Provide the (x, y) coordinate of the cell's center where the given text is located.  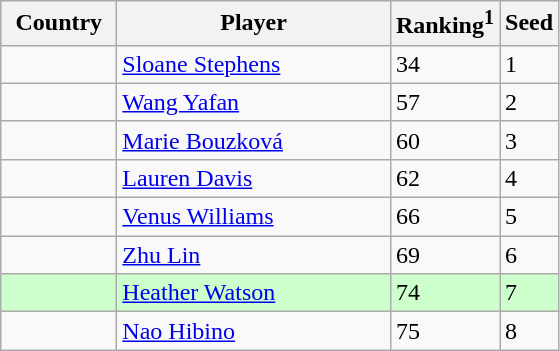
74 (444, 293)
Venus Williams (254, 217)
Country (59, 24)
2 (530, 102)
57 (444, 102)
75 (444, 331)
60 (444, 140)
34 (444, 64)
Ranking1 (444, 24)
1 (530, 64)
6 (530, 255)
Zhu Lin (254, 255)
Wang Yafan (254, 102)
7 (530, 293)
62 (444, 178)
Marie Bouzková (254, 140)
Sloane Stephens (254, 64)
Seed (530, 24)
3 (530, 140)
Nao Hibino (254, 331)
Heather Watson (254, 293)
Lauren Davis (254, 178)
5 (530, 217)
8 (530, 331)
66 (444, 217)
Player (254, 24)
69 (444, 255)
4 (530, 178)
